Provide the [X, Y] coordinate of the cell's center where the given text is located.  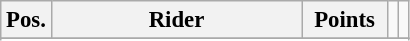
Points [345, 20]
Rider [176, 20]
Pos. [26, 20]
